Provide the (x, y) coordinate of the cell's center where the given text is located.  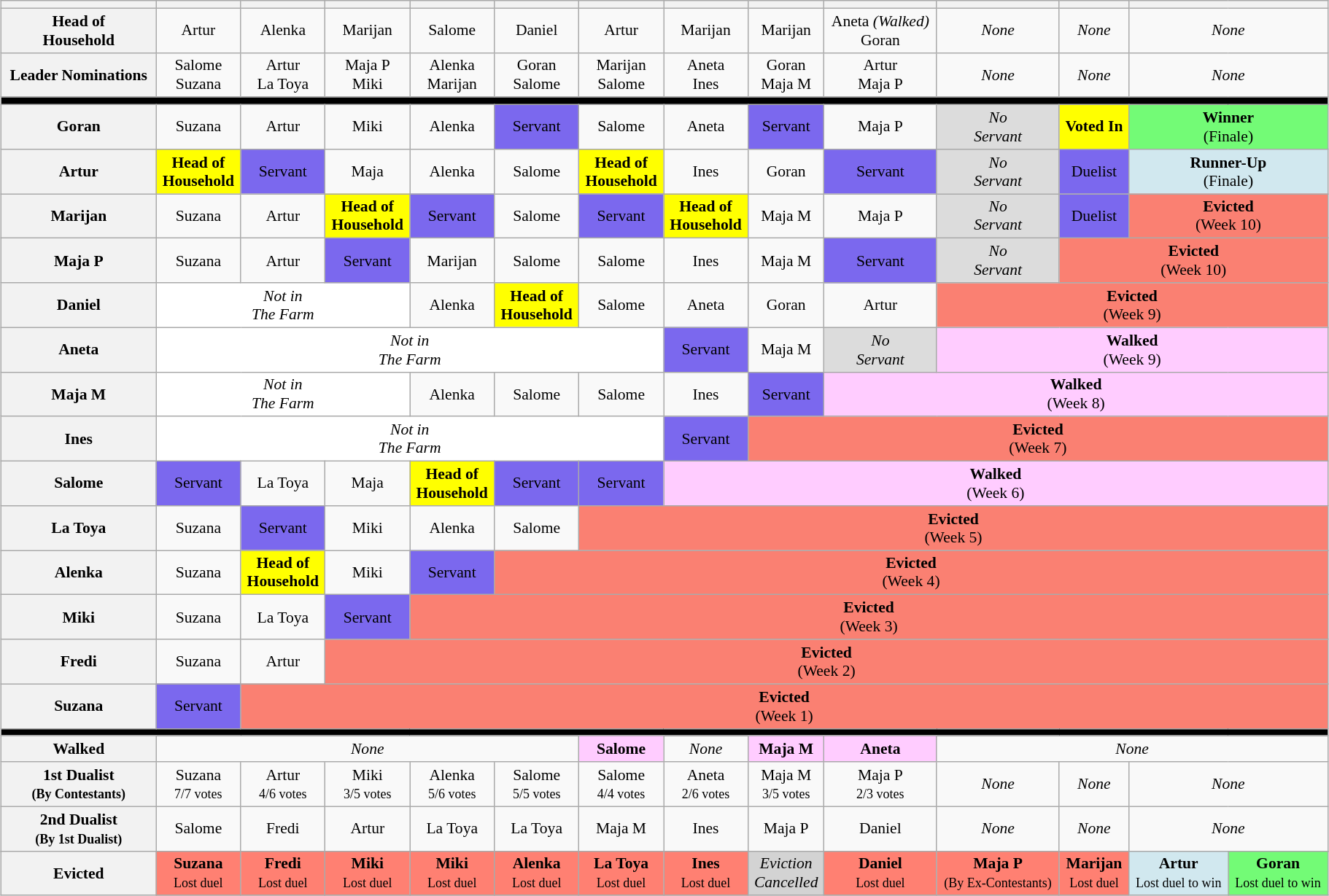
1st Dualist (By Contestants) (79, 784)
ArturMaja P (880, 74)
Evicted (Week 5) (954, 528)
SalomeSuzana (198, 74)
AlenkaMarijan (452, 74)
FrediLost duel (283, 873)
Walked (79, 749)
Maja P2/3 votes (880, 784)
Salome4/4 votes (621, 784)
Evicted (Week 7) (1039, 439)
EvictionCancelled (786, 873)
Evicted (79, 873)
Voted In (1094, 127)
DanielLost duel (880, 873)
Alenka5/6 votes (452, 784)
Winner (Finale) (1228, 127)
AlenkaLost duel (537, 873)
GoranSalome (537, 74)
GoranLost duel to win (1278, 873)
Leader Nominations (79, 74)
Evicted (Week 4) (912, 573)
GoranMaja M (786, 74)
ArturLost duel to win (1179, 873)
Aneta2/6 votes (706, 784)
MarijanLost duel (1094, 873)
Evicted (Week 1) (784, 706)
Aneta (Walked)Goran (880, 31)
Evicted (Week 3) (869, 617)
Maja M3/5 votes (786, 784)
Suzana7/7 votes (198, 784)
ArturLa Toya (283, 74)
Maja PMiki (368, 74)
La ToyaLost duel (621, 873)
Miki3/5 votes (368, 784)
Walked (Week 6) (996, 484)
MarijanSalome (621, 74)
AnetaInes (706, 74)
Walked (Week 8) (1076, 394)
Runner-Up (Finale) (1228, 172)
Evicted (Week 9) (1132, 305)
Evicted (Week 2) (827, 662)
Walked (Week 9) (1132, 350)
InesLost duel (706, 873)
Maja P(By Ex-Contestants) (998, 873)
Salome5/5 votes (537, 784)
2nd Dualist(By 1st Dualist) (79, 828)
SuzanaLost duel (198, 873)
Artur4/6 votes (283, 784)
